For the text-containing cell, return its midpoint in [x, y] coordinate format. 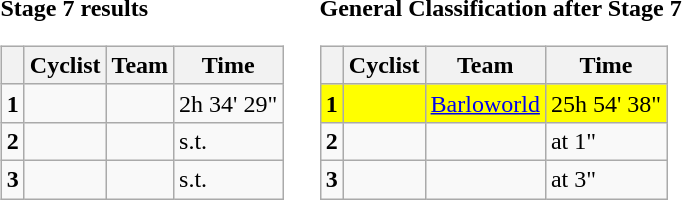
at 3" [606, 179]
25h 54' 38" [606, 103]
at 1" [606, 141]
Barloworld [485, 103]
2h 34' 29" [228, 103]
